Return [X, Y] of the center of cell containing provided text 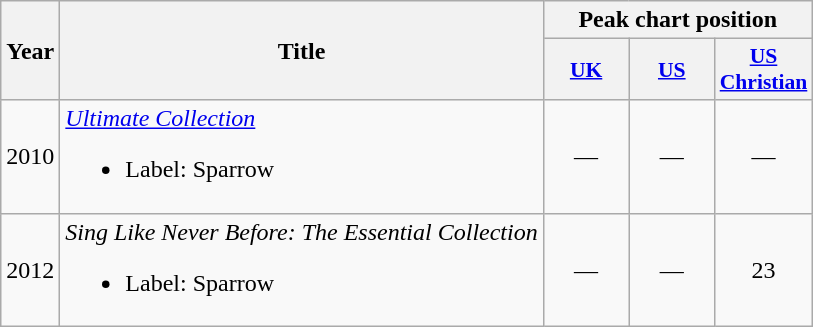
Year [30, 50]
UK [586, 70]
Sing Like Never Before: The Essential CollectionLabel: Sparrow [302, 270]
2010 [30, 156]
Ultimate CollectionLabel: Sparrow [302, 156]
2012 [30, 270]
Peak chart position [678, 20]
US [672, 70]
USChristian [764, 70]
23 [764, 270]
Title [302, 50]
